Return (x, y) of the center of cell containing provided text 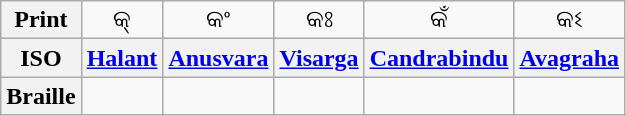
Avagraha (570, 58)
Print (41, 20)
Halant (122, 58)
କଃ (319, 20)
କଁ (439, 20)
କଂ (218, 20)
Candrabindu (439, 58)
କ୍ (122, 20)
Braille (41, 96)
Anusvara (218, 58)
ISO (41, 58)
Visarga (319, 58)
କଽ (570, 20)
